From the cell containing the given text, extract its center point as (x, y) coordinate. 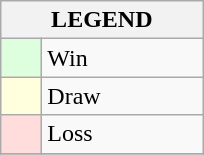
Draw (122, 96)
Win (122, 58)
Loss (122, 134)
LEGEND (102, 20)
